Determine the (x, y) coordinate at the center of the cell enclosing the given text.  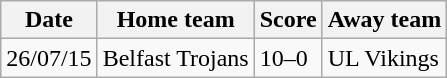
Belfast Trojans (176, 58)
10–0 (288, 58)
Date (49, 20)
Score (288, 20)
26/07/15 (49, 58)
Away team (384, 20)
Home team (176, 20)
UL Vikings (384, 58)
